Capture the cell that displays the provided text and extract its [X, Y] central coordinate. 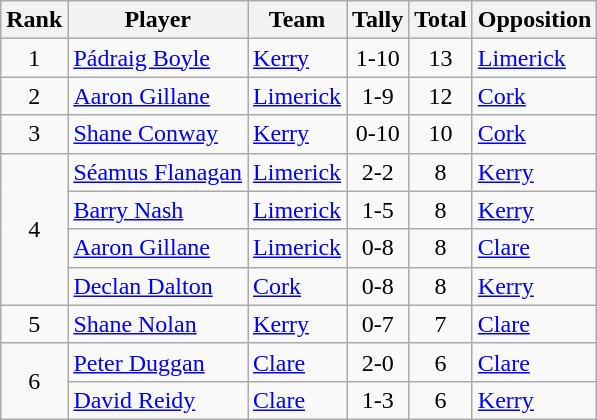
10 [441, 134]
Rank [34, 20]
5 [34, 324]
1-9 [378, 96]
2-0 [378, 362]
0-7 [378, 324]
3 [34, 134]
1 [34, 58]
Opposition [534, 20]
1-3 [378, 400]
David Reidy [158, 400]
12 [441, 96]
Séamus Flanagan [158, 172]
1-10 [378, 58]
Team [298, 20]
2-2 [378, 172]
2 [34, 96]
Pádraig Boyle [158, 58]
Shane Conway [158, 134]
7 [441, 324]
0-10 [378, 134]
4 [34, 229]
Barry Nash [158, 210]
Player [158, 20]
13 [441, 58]
Tally [378, 20]
1-5 [378, 210]
Shane Nolan [158, 324]
Peter Duggan [158, 362]
Total [441, 20]
Declan Dalton [158, 286]
